Pinpoint the cell where the given text exists, returning its [x, y] midpoint coordinate. 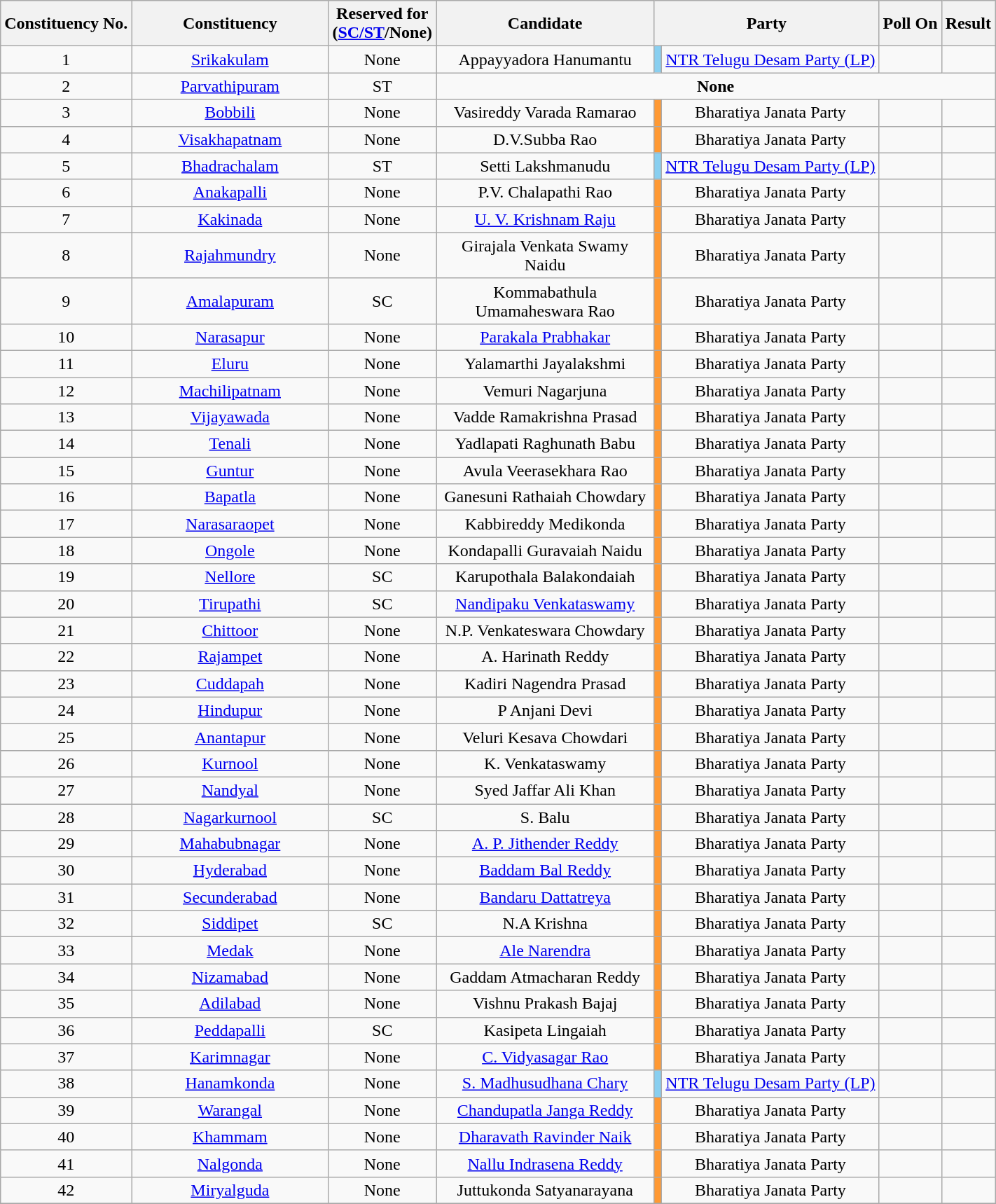
Chandupatla Janga Reddy [545, 1110]
25 [66, 737]
Baddam Bal Reddy [545, 871]
K. Venkataswamy [545, 763]
26 [66, 763]
Nellore [230, 577]
11 [66, 364]
8 [66, 255]
2 [66, 86]
Vasireddy Varada Ramarao [545, 113]
22 [66, 657]
Tenali [230, 444]
Narasaraopet [230, 524]
Ale Narendra [545, 950]
Kommabathula Umamaheswara Rao [545, 301]
34 [66, 977]
Ongole [230, 551]
Parvathipuram [230, 86]
Karimnagar [230, 1057]
19 [66, 577]
Nizamabad [230, 977]
Anantapur [230, 737]
Warangal [230, 1110]
28 [66, 817]
36 [66, 1030]
40 [66, 1137]
Constituency No. [66, 24]
Kasipeta Lingaiah [545, 1030]
Nalgonda [230, 1163]
29 [66, 844]
Bandaru Dattatreya [545, 897]
24 [66, 710]
13 [66, 417]
Hyderabad [230, 871]
39 [66, 1110]
S. Balu [545, 817]
31 [66, 897]
Kondapalli Guravaiah Naidu [545, 551]
Poll On [911, 24]
Gaddam Atmacharan Reddy [545, 977]
Constituency [230, 24]
Srikakulam [230, 60]
Rajahmundry [230, 255]
Syed Jaffar Ali Khan [545, 790]
Anakapalli [230, 193]
Ganesuni Rathaiah Chowdary [545, 497]
Rajampet [230, 657]
P.V. Chalapathi Rao [545, 193]
Nallu Indrasena Reddy [545, 1163]
Machilipatnam [230, 390]
Khammam [230, 1137]
Result [968, 24]
Vemuri Nagarjuna [545, 390]
Miryalguda [230, 1190]
7 [66, 219]
Chittoor [230, 630]
3 [66, 113]
9 [66, 301]
Bobbili [230, 113]
17 [66, 524]
6 [66, 193]
U. V. Krishnam Raju [545, 219]
Kurnool [230, 763]
Visakhapatnam [230, 139]
Girajala Venkata Swamy Naidu [545, 255]
Cuddapah [230, 684]
Bhadrachalam [230, 166]
Hindupur [230, 710]
Veluri Kesava Chowdari [545, 737]
30 [66, 871]
42 [66, 1190]
Amalapuram [230, 301]
Secunderabad [230, 897]
14 [66, 444]
Adilabad [230, 1004]
Dharavath Ravinder Naik [545, 1137]
1 [66, 60]
Karupothala Balakondaiah [545, 577]
Siddipet [230, 924]
Kakinada [230, 219]
18 [66, 551]
Mahabubnagar [230, 844]
Yalamarthi Jayalakshmi [545, 364]
Reserved for(SC/ST/None) [382, 24]
Vadde Ramakrishna Prasad [545, 417]
23 [66, 684]
Nagarkurnool [230, 817]
Nandyal [230, 790]
15 [66, 471]
27 [66, 790]
41 [66, 1163]
A. P. Jithender Reddy [545, 844]
Appayyadora Hanumantu [545, 60]
Bapatla [230, 497]
Vishnu Prakash Bajaj [545, 1004]
Tirupathi [230, 604]
Hanamkonda [230, 1084]
38 [66, 1084]
N.A Krishna [545, 924]
Avula Veerasekhara Rao [545, 471]
Juttukonda Satyanarayana [545, 1190]
D.V.Subba Rao [545, 139]
33 [66, 950]
12 [66, 390]
Candidate [545, 24]
Kadiri Nagendra Prasad [545, 684]
Peddapalli [230, 1030]
Guntur [230, 471]
4 [66, 139]
32 [66, 924]
Setti Lakshmanudu [545, 166]
C. Vidyasagar Rao [545, 1057]
Yadlapati Raghunath Babu [545, 444]
Vijayawada [230, 417]
S. Madhusudhana Chary [545, 1084]
35 [66, 1004]
Medak [230, 950]
N.P. Venkateswara Chowdary [545, 630]
10 [66, 337]
A. Harinath Reddy [545, 657]
16 [66, 497]
P Anjani Devi [545, 710]
Nandipaku Venkataswamy [545, 604]
Eluru [230, 364]
21 [66, 630]
20 [66, 604]
Narasapur [230, 337]
Kabbireddy Medikonda [545, 524]
37 [66, 1057]
5 [66, 166]
Party [766, 24]
Parakala Prabhakar [545, 337]
